From the cell containing the given text, extract its center point as (x, y) coordinate. 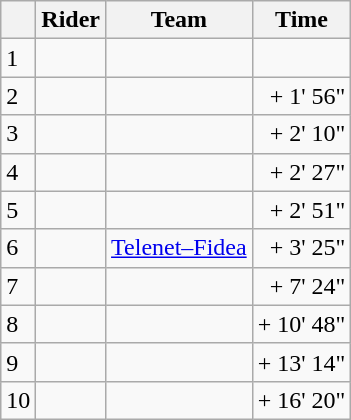
6 (18, 248)
+ 1' 56" (302, 96)
3 (18, 134)
+ 2' 27" (302, 172)
+ 2' 51" (302, 210)
5 (18, 210)
+ 3' 25" (302, 248)
Time (302, 20)
7 (18, 286)
8 (18, 324)
+ 16' 20" (302, 400)
+ 7' 24" (302, 286)
1 (18, 58)
9 (18, 362)
Rider (71, 20)
4 (18, 172)
+ 13' 14" (302, 362)
Telenet–Fidea (180, 248)
+ 2' 10" (302, 134)
2 (18, 96)
+ 10' 48" (302, 324)
Team (180, 20)
10 (18, 400)
